Pinpoint the cell where the given text exists, returning its [x, y] midpoint coordinate. 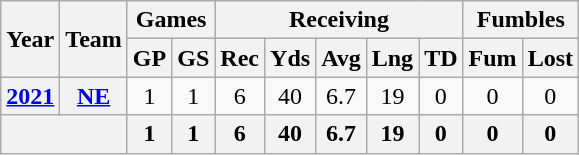
Lost [550, 58]
Lng [392, 58]
Rec [240, 58]
Avg [342, 58]
Games [170, 20]
Team [94, 39]
NE [94, 96]
GP [149, 58]
2021 [30, 96]
Fum [492, 58]
Year [30, 39]
GS [194, 58]
Yds [290, 58]
Fumbles [520, 20]
Receiving [339, 20]
TD [441, 58]
